Locate the cell with the specified text and output its [x, y] center coordinate. 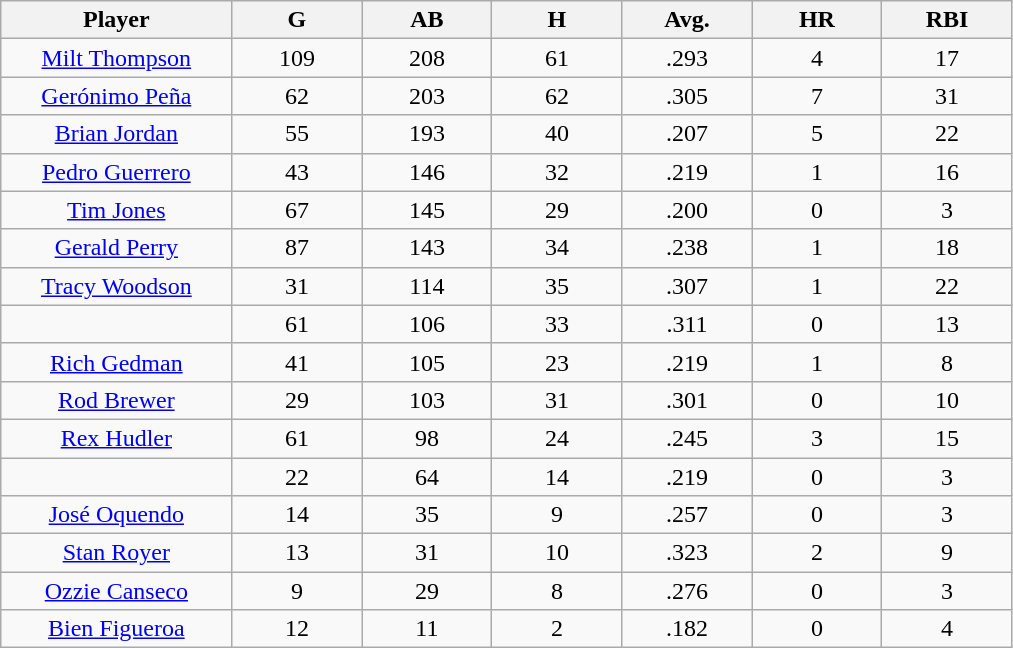
.207 [687, 134]
G [297, 20]
.305 [687, 96]
11 [427, 629]
Milt Thompson [116, 58]
Rich Gedman [116, 362]
24 [557, 438]
.301 [687, 400]
.293 [687, 58]
7 [817, 96]
José Oquendo [116, 515]
40 [557, 134]
143 [427, 248]
34 [557, 248]
H [557, 20]
Gerónimo Peña [116, 96]
Rex Hudler [116, 438]
Brian Jordan [116, 134]
Tim Jones [116, 210]
106 [427, 324]
18 [947, 248]
Tracy Woodson [116, 286]
Rod Brewer [116, 400]
AB [427, 20]
43 [297, 172]
Ozzie Canseco [116, 591]
23 [557, 362]
.238 [687, 248]
5 [817, 134]
41 [297, 362]
HR [817, 20]
.311 [687, 324]
.245 [687, 438]
Bien Figueroa [116, 629]
RBI [947, 20]
64 [427, 477]
87 [297, 248]
.276 [687, 591]
103 [427, 400]
98 [427, 438]
.182 [687, 629]
193 [427, 134]
33 [557, 324]
145 [427, 210]
55 [297, 134]
Player [116, 20]
15 [947, 438]
32 [557, 172]
105 [427, 362]
.307 [687, 286]
.323 [687, 553]
67 [297, 210]
109 [297, 58]
208 [427, 58]
.200 [687, 210]
146 [427, 172]
Avg. [687, 20]
203 [427, 96]
12 [297, 629]
114 [427, 286]
16 [947, 172]
Pedro Guerrero [116, 172]
.257 [687, 515]
Stan Royer [116, 553]
17 [947, 58]
Gerald Perry [116, 248]
